Return the (X, Y) coordinate for the center point of the cell that contains the specified text.  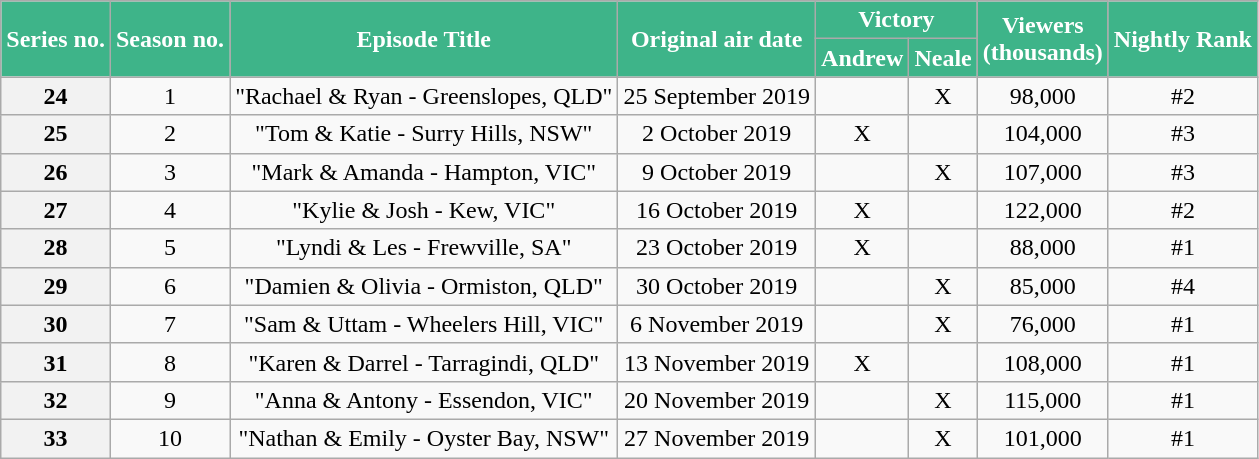
Season no. (170, 39)
"Sam & Uttam - Wheelers Hill, VIC" (424, 324)
104,000 (1042, 134)
98,000 (1042, 96)
"Lyndi & Les - Frewville, SA" (424, 248)
Neale (943, 58)
30 (56, 324)
26 (56, 172)
16 October 2019 (717, 210)
108,000 (1042, 362)
27 (56, 210)
27 November 2019 (717, 438)
7 (170, 324)
29 (56, 286)
"Damien & Olivia - Ormiston, QLD" (424, 286)
31 (56, 362)
Victory (897, 20)
Andrew (862, 58)
20 November 2019 (717, 400)
32 (56, 400)
1 (170, 96)
Nightly Rank (1182, 39)
122,000 (1042, 210)
"Kylie & Josh - Kew, VIC" (424, 210)
24 (56, 96)
Series no. (56, 39)
"Nathan & Emily - Oyster Bay, NSW" (424, 438)
"Mark & Amanda - Hampton, VIC" (424, 172)
6 (170, 286)
25 September 2019 (717, 96)
33 (56, 438)
88,000 (1042, 248)
9 (170, 400)
101,000 (1042, 438)
Viewers(thousands) (1042, 39)
25 (56, 134)
#4 (1182, 286)
6 November 2019 (717, 324)
2 October 2019 (717, 134)
10 (170, 438)
"Tom & Katie - Surry Hills, NSW" (424, 134)
Episode Title (424, 39)
8 (170, 362)
85,000 (1042, 286)
"Karen & Darrel - Tarragindi, QLD" (424, 362)
"Anna & Antony - Essendon, VIC" (424, 400)
30 October 2019 (717, 286)
2 (170, 134)
115,000 (1042, 400)
9 October 2019 (717, 172)
23 October 2019 (717, 248)
Original air date (717, 39)
3 (170, 172)
5 (170, 248)
76,000 (1042, 324)
107,000 (1042, 172)
13 November 2019 (717, 362)
4 (170, 210)
28 (56, 248)
"Rachael & Ryan - Greenslopes, QLD" (424, 96)
